Return (X, Y) of the center of cell containing provided text 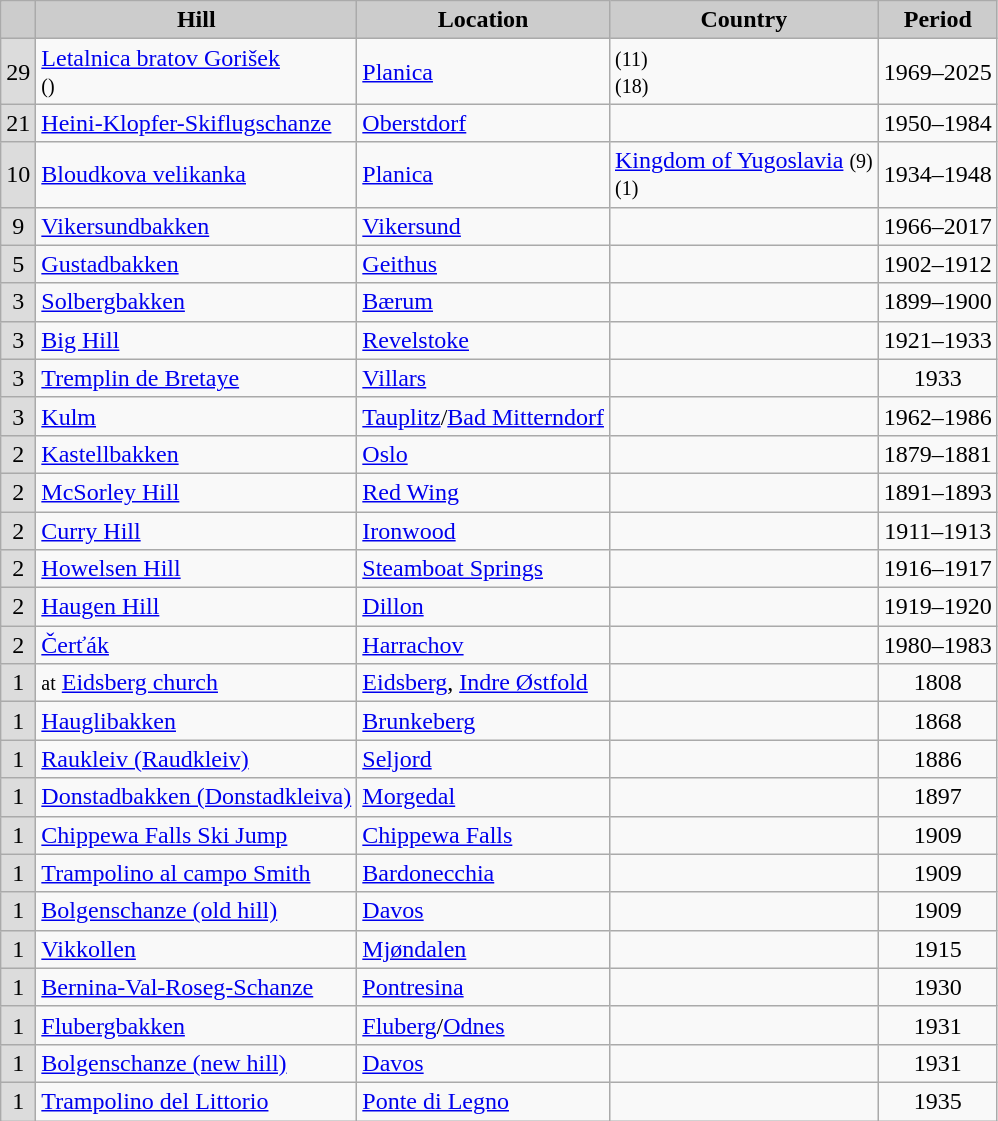
Harrachov (484, 645)
McSorley Hill (196, 492)
1935 (938, 1101)
Vikersund (484, 226)
Seljord (484, 759)
Ponte di Legno (484, 1101)
1902–1912 (938, 264)
Gustadbakken (196, 264)
1899–1900 (938, 302)
Heini-Klopfer-Skiflugschanze (196, 123)
Bærum (484, 302)
1879–1881 (938, 454)
1915 (938, 949)
29 (18, 72)
Tremplin de Bretaye (196, 378)
Vikkollen (196, 949)
(11) (18) (744, 72)
9 (18, 226)
Haugen Hill (196, 607)
1980–1983 (938, 645)
Bolgenschanze (old hill) (196, 911)
Bernina-Val-Roseg-Schanze (196, 987)
Brunkeberg (484, 721)
1916–1917 (938, 569)
Oberstdorf (484, 123)
Vikersundbakken (196, 226)
Donstadbakken (Donstadkleiva) (196, 797)
Period (938, 20)
Morgedal (484, 797)
1919–1920 (938, 607)
Bloudkova velikanka (196, 174)
Curry Hill (196, 531)
Trampolino al campo Smith (196, 873)
Bolgenschanze (new hill) (196, 1063)
Eidsberg, Indre Østfold (484, 683)
21 (18, 123)
Ironwood (484, 531)
Kastellbakken (196, 454)
at Eidsberg church (196, 683)
Flubergbakken (196, 1025)
Trampolino del Littorio (196, 1101)
1933 (938, 378)
1911–1913 (938, 531)
Čerťák (196, 645)
Geithus (484, 264)
Red Wing (484, 492)
1921–1933 (938, 340)
Revelstoke (484, 340)
Villars (484, 378)
Pontresina (484, 987)
1897 (938, 797)
5 (18, 264)
1868 (938, 721)
1886 (938, 759)
Chippewa Falls (484, 835)
Steamboat Springs (484, 569)
Country (744, 20)
Tauplitz/Bad Mitterndorf (484, 416)
Howelsen Hill (196, 569)
Kulm (196, 416)
Raukleiv (Raudkleiv) (196, 759)
Chippewa Falls Ski Jump (196, 835)
1962–1986 (938, 416)
Hill (196, 20)
Mjøndalen (484, 949)
1808 (938, 683)
1966–2017 (938, 226)
Fluberg/Odnes (484, 1025)
1950–1984 (938, 123)
Location (484, 20)
Dillon (484, 607)
Solbergbakken (196, 302)
Hauglibakken (196, 721)
Oslo (484, 454)
Kingdom of Yugoslavia (9) (1) (744, 174)
1930 (938, 987)
10 (18, 174)
1891–1893 (938, 492)
Big Hill (196, 340)
Bardonecchia (484, 873)
Letalnica bratov Gorišek() (196, 72)
1969–2025 (938, 72)
1934–1948 (938, 174)
